Capture the cell that displays the provided text and extract its (x, y) central coordinate. 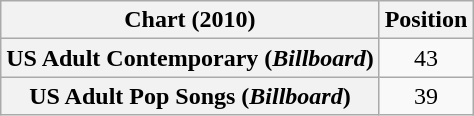
US Adult Pop Songs (Billboard) (190, 96)
US Adult Contemporary (Billboard) (190, 58)
Position (426, 20)
39 (426, 96)
Chart (2010) (190, 20)
43 (426, 58)
